Scan for the cell matching the given text and deliver its [x, y] coordinate at center. 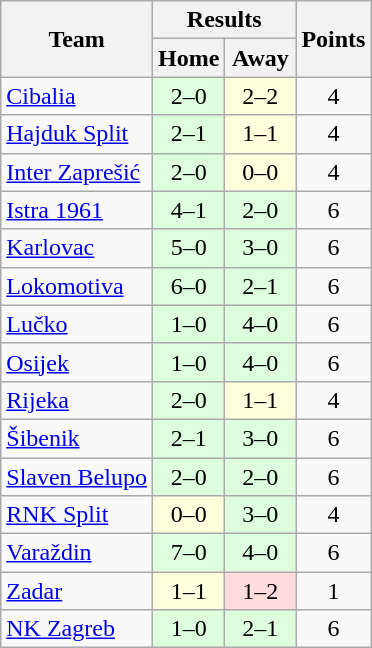
NK Zagreb [77, 629]
Osijek [77, 362]
RNK Split [77, 515]
Cibalia [77, 96]
Lokomotiva [77, 286]
Zadar [77, 591]
Away [260, 58]
4–1 [188, 210]
Istra 1961 [77, 210]
Rijeka [77, 400]
Points [334, 39]
Slaven Belupo [77, 477]
Varaždin [77, 553]
2–2 [260, 96]
Lučko [77, 324]
1–2 [260, 591]
5–0 [188, 248]
1 [334, 591]
Hajduk Split [77, 134]
Home [188, 58]
Šibenik [77, 438]
6–0 [188, 286]
Karlovac [77, 248]
7–0 [188, 553]
Results [224, 20]
Team [77, 39]
Inter Zaprešić [77, 172]
